For the text-containing cell, return its midpoint in [x, y] coordinate format. 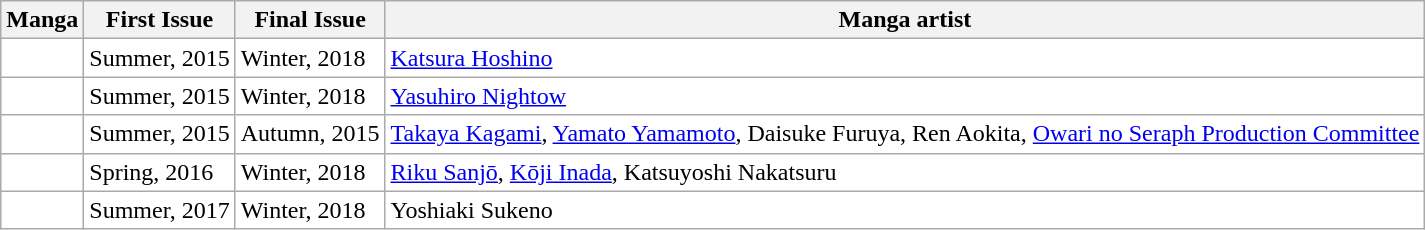
Takaya Kagami, Yamato Yamamoto, Daisuke Furuya, Ren Aokita, Owari no Seraph Production Committee [905, 134]
Summer, 2017 [160, 210]
Yoshiaki Sukeno [905, 210]
Autumn, 2015 [310, 134]
First Issue [160, 20]
Spring, 2016 [160, 172]
Manga [42, 20]
Final Issue [310, 20]
Manga artist [905, 20]
Riku Sanjō, Kōji Inada, Katsuyoshi Nakatsuru [905, 172]
Katsura Hoshino [905, 58]
Yasuhiro Nightow [905, 96]
